Pinpoint the cell where the given text exists, returning its [x, y] midpoint coordinate. 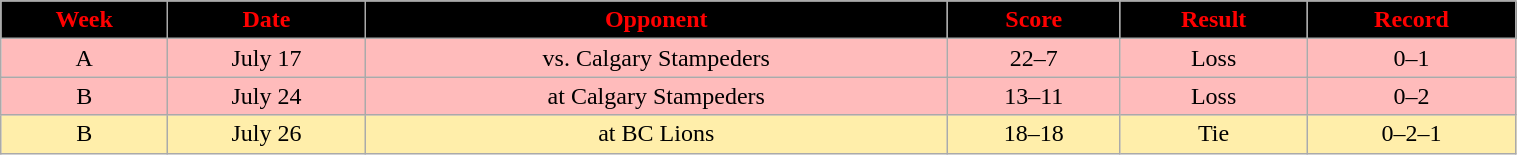
18–18 [1034, 134]
A [84, 58]
Score [1034, 20]
at Calgary Stampeders [656, 96]
Record [1412, 20]
July 24 [267, 96]
13–11 [1034, 96]
0–2–1 [1412, 134]
0–1 [1412, 58]
Opponent [656, 20]
0–2 [1412, 96]
at BC Lions [656, 134]
Date [267, 20]
July 17 [267, 58]
Tie [1213, 134]
July 26 [267, 134]
22–7 [1034, 58]
vs. Calgary Stampeders [656, 58]
Result [1213, 20]
Week [84, 20]
